Pinpoint the cell where the given text exists, returning its (x, y) midpoint coordinate. 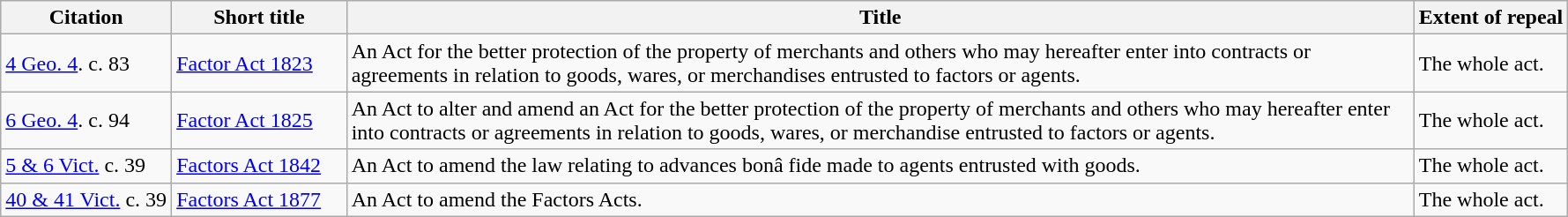
Extent of repeal (1491, 18)
Factors Act 1842 (259, 166)
6 Geo. 4. c. 94 (86, 120)
5 & 6 Vict. c. 39 (86, 166)
Factors Act 1877 (259, 199)
Title (880, 18)
An Act to amend the law relating to advances bonâ fide made to agents entrusted with goods. (880, 166)
Citation (86, 18)
4 Geo. 4. c. 83 (86, 64)
An Act to amend the Factors Acts. (880, 199)
40 & 41 Vict. c. 39 (86, 199)
Factor Act 1823 (259, 64)
Short title (259, 18)
Factor Act 1825 (259, 120)
